Search for the cell housing the specified text and yield its (x, y) center coordinate. 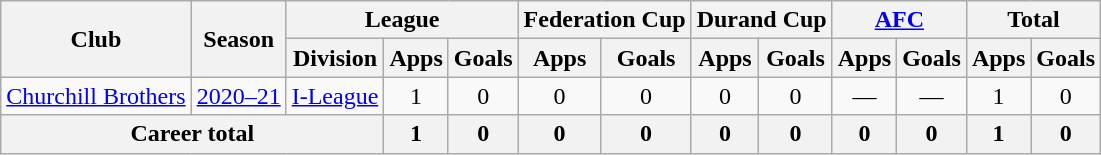
2020–21 (238, 96)
Churchill Brothers (96, 96)
Club (96, 39)
Durand Cup (762, 20)
Federation Cup (604, 20)
Division (335, 58)
Total (1033, 20)
League (402, 20)
Career total (192, 134)
AFC (899, 20)
I-League (335, 96)
Season (238, 39)
